Capture the cell that displays the provided text and extract its (X, Y) central coordinate. 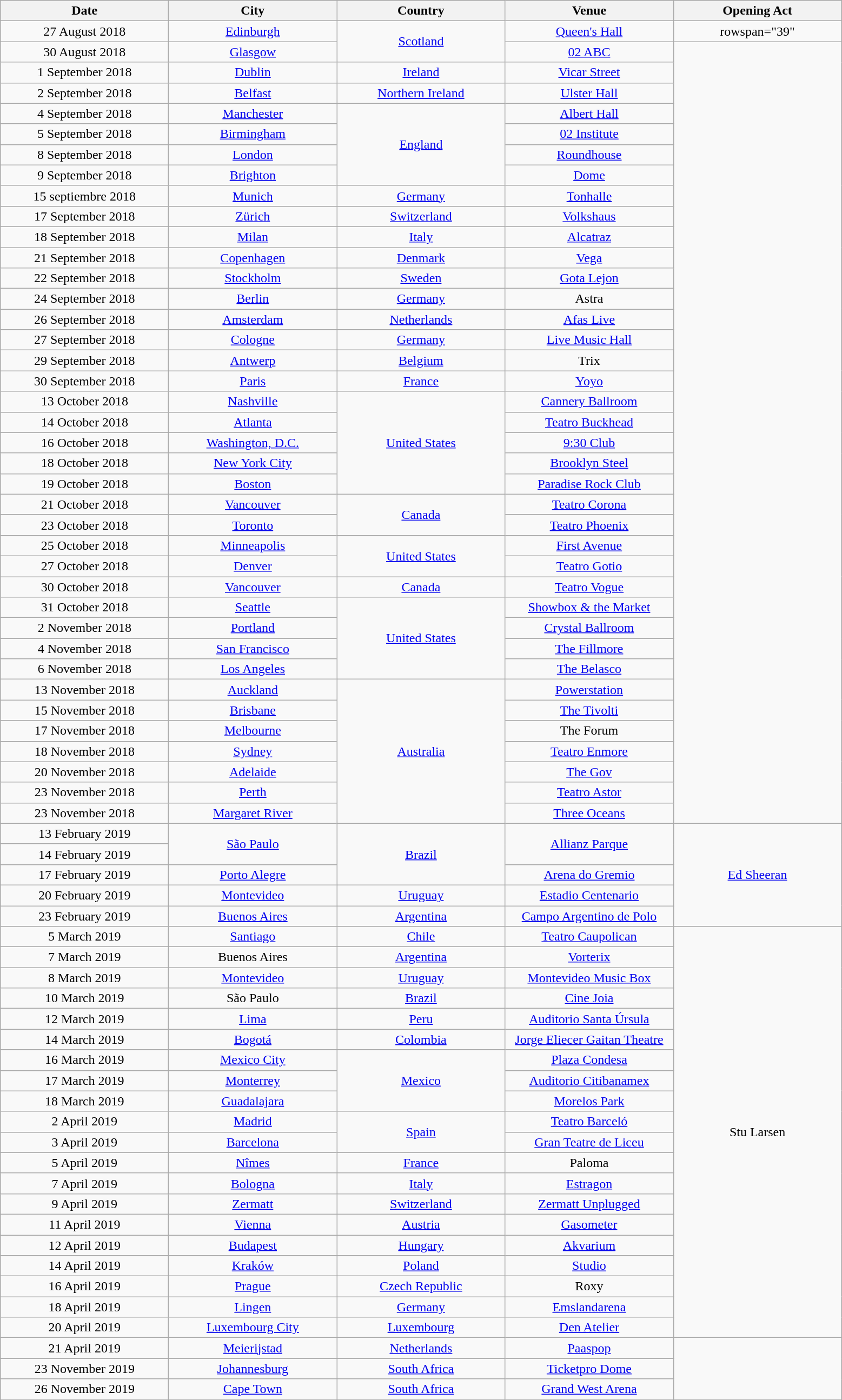
Berlin (253, 299)
Lingen (253, 1307)
Albert Hall (589, 114)
Astra (589, 299)
Czech Republic (421, 1286)
Los Angeles (253, 669)
Cologne (253, 340)
Denmark (421, 258)
Vega (589, 258)
1 September 2018 (84, 72)
Perth (253, 792)
Sweden (421, 278)
Belgium (421, 361)
27 October 2018 (84, 566)
Bogotá (253, 1039)
Amsterdam (253, 319)
Madrid (253, 1122)
20 November 2018 (84, 772)
21 October 2018 (84, 504)
rowspan="39" (757, 31)
Dome (589, 175)
23 November 2019 (84, 1369)
Grand West Arena (589, 1389)
Queen's Hall (589, 31)
2 November 2018 (84, 628)
7 April 2019 (84, 1183)
Munich (253, 196)
21 April 2019 (84, 1348)
Johannesburg (253, 1369)
Ulster Hall (589, 93)
Teatro Corona (589, 504)
30 August 2018 (84, 52)
18 April 2019 (84, 1307)
Showbox & the Market (589, 608)
England (421, 144)
Margaret River (253, 813)
Opening Act (757, 11)
First Avenue (589, 545)
Jorge Eliecer Gaitan Theatre (589, 1039)
Antwerp (253, 361)
23 October 2018 (84, 525)
Denver (253, 566)
Teatro Buckhead (589, 422)
Spain (421, 1132)
Austria (421, 1224)
The Tivolti (589, 710)
Nîmes (253, 1163)
26 November 2019 (84, 1389)
Paloma (589, 1163)
Boston (253, 484)
Ticketpro Dome (589, 1369)
Dublin (253, 72)
The Belasco (589, 669)
Peru (421, 1019)
20 April 2019 (84, 1328)
Australia (421, 751)
Teatro Vogue (589, 586)
5 April 2019 (84, 1163)
Teatro Enmore (589, 751)
Brooklyn Steel (589, 463)
25 October 2018 (84, 545)
2 September 2018 (84, 93)
Luxembourg City (253, 1328)
9 April 2019 (84, 1204)
Toronto (253, 525)
The Fillmore (589, 649)
27 September 2018 (84, 340)
24 September 2018 (84, 299)
Cape Town (253, 1389)
Stu Larsen (757, 1132)
Teatro Astor (589, 792)
Copenhagen (253, 258)
9:30 Club (589, 443)
13 February 2019 (84, 834)
Paradise Rock Club (589, 484)
Roundhouse (589, 155)
27 August 2018 (84, 31)
14 March 2019 (84, 1039)
18 November 2018 (84, 751)
02 ABC (589, 52)
Zürich (253, 216)
Belfast (253, 93)
Den Atelier (589, 1328)
21 September 2018 (84, 258)
Ireland (421, 72)
Nashville (253, 402)
Gasometer (589, 1224)
14 October 2018 (84, 422)
8 March 2019 (84, 978)
12 April 2019 (84, 1245)
Roxy (589, 1286)
Morelos Park (589, 1101)
4 November 2018 (84, 649)
Auditorio Citibanamex (589, 1081)
Vicar Street (589, 72)
4 September 2018 (84, 114)
Portland (253, 628)
6 November 2018 (84, 669)
Cannery Ballroom (589, 402)
17 September 2018 (84, 216)
Minneapolis (253, 545)
22 September 2018 (84, 278)
5 March 2019 (84, 937)
Ed Sheeran (757, 875)
Bologna (253, 1183)
Afas Live (589, 319)
3 April 2019 (84, 1142)
Trix (589, 361)
Atlanta (253, 422)
Mexico City (253, 1060)
8 September 2018 (84, 155)
Studio (589, 1266)
Teatro Caupolican (589, 937)
26 September 2018 (84, 319)
17 March 2019 (84, 1081)
30 October 2018 (84, 586)
Paris (253, 381)
Zermatt Unplugged (589, 1204)
City (253, 11)
Seattle (253, 608)
Cine Joia (589, 998)
Brisbane (253, 710)
Emslandarena (589, 1307)
Lima (253, 1019)
New York City (253, 463)
Teatro Barceló (589, 1122)
London (253, 155)
Edinburgh (253, 31)
Santiago (253, 937)
Paaspop (589, 1348)
13 November 2018 (84, 690)
16 April 2019 (84, 1286)
Budapest (253, 1245)
Birmingham (253, 134)
Porto Alegre (253, 875)
Stockholm (253, 278)
Chile (421, 937)
Akvarium (589, 1245)
Glasgow (253, 52)
2 April 2019 (84, 1122)
30 September 2018 (84, 381)
Northern Ireland (421, 93)
Three Oceans (589, 813)
18 September 2018 (84, 237)
17 November 2018 (84, 731)
18 October 2018 (84, 463)
5 September 2018 (84, 134)
Zermatt (253, 1204)
Live Music Hall (589, 340)
Kraków (253, 1266)
Tonhalle (589, 196)
Melbourne (253, 731)
The Gov (589, 772)
31 October 2018 (84, 608)
Prague (253, 1286)
Hungary (421, 1245)
Allianz Parque (589, 844)
Yoyo (589, 381)
Powerstation (589, 690)
10 March 2019 (84, 998)
Adelaide (253, 772)
Barcelona (253, 1142)
12 March 2019 (84, 1019)
15 November 2018 (84, 710)
Milan (253, 237)
Guadalajara (253, 1101)
Scotland (421, 42)
23 February 2019 (84, 916)
Poland (421, 1266)
Gran Teatre de Liceu (589, 1142)
Meierijstad (253, 1348)
Crystal Ballroom (589, 628)
29 September 2018 (84, 361)
Teatro Gotio (589, 566)
16 October 2018 (84, 443)
Campo Argentino de Polo (589, 916)
18 March 2019 (84, 1101)
11 April 2019 (84, 1224)
Mexico (421, 1081)
Estragon (589, 1183)
Vienna (253, 1224)
San Francisco (253, 649)
Date (84, 11)
Plaza Condesa (589, 1060)
Estadio Centenario (589, 895)
13 October 2018 (84, 402)
Venue (589, 11)
Gota Lejon (589, 278)
Luxembourg (421, 1328)
19 October 2018 (84, 484)
Montevideo Music Box (589, 978)
7 March 2019 (84, 957)
Arena do Gremio (589, 875)
14 April 2019 (84, 1266)
Vorterix (589, 957)
Auditorio Santa Úrsula (589, 1019)
Brighton (253, 175)
20 February 2019 (84, 895)
Washington, D.C. (253, 443)
Colombia (421, 1039)
17 February 2019 (84, 875)
9 September 2018 (84, 175)
Sydney (253, 751)
The Forum (589, 731)
Manchester (253, 114)
15 septiembre 2018 (84, 196)
02 Institute (589, 134)
Country (421, 11)
14 February 2019 (84, 854)
Teatro Phoenix (589, 525)
Monterrey (253, 1081)
Volkshaus (589, 216)
Auckland (253, 690)
16 March 2019 (84, 1060)
Alcatraz (589, 237)
